Output the (X, Y) coordinate of the center of the cell containing the given text.  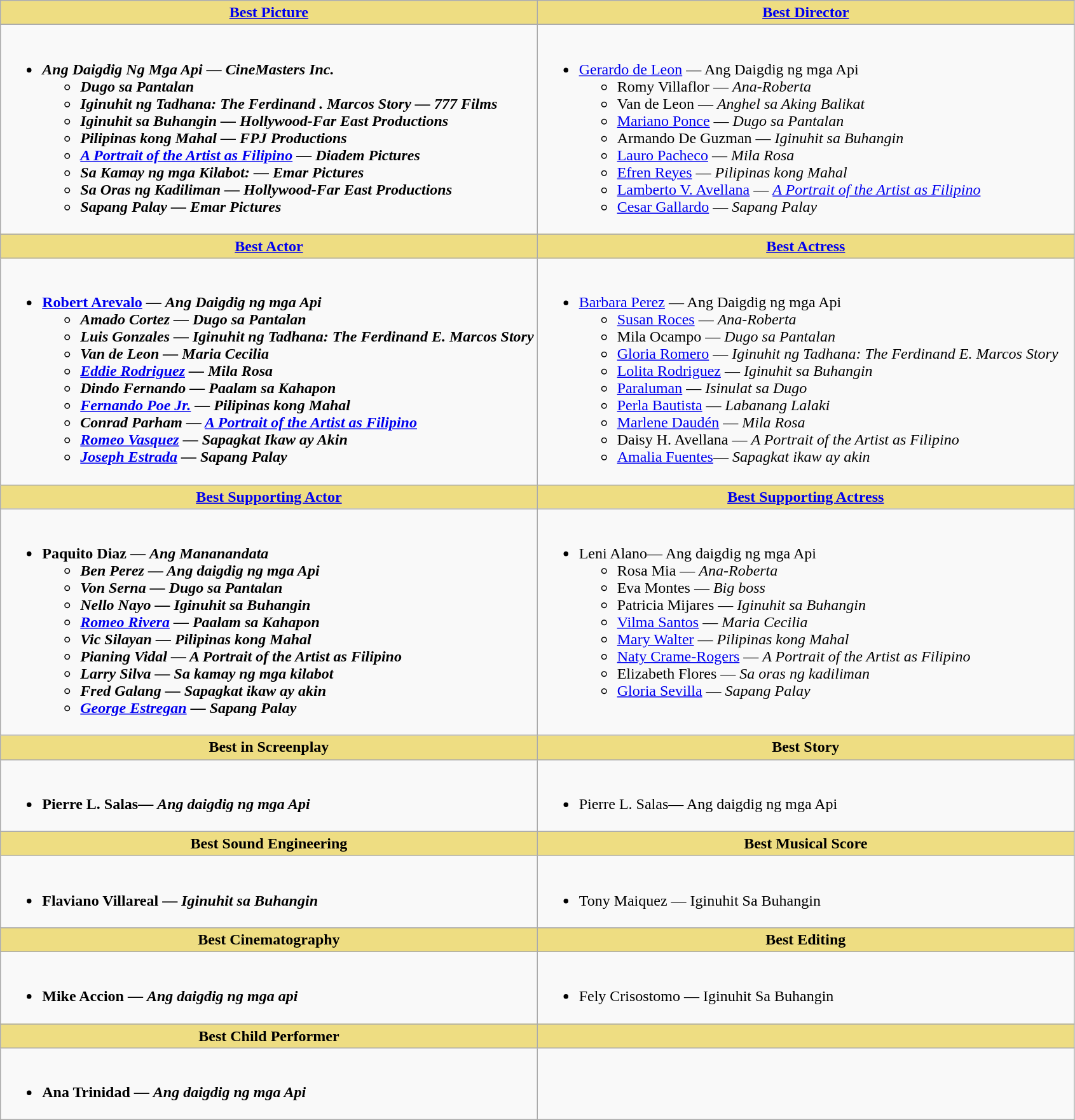
Best in Screenplay (269, 747)
Tony Maiquez — Iginuhit Sa Buhangin (805, 892)
Best Actress (805, 246)
Fely Crisostomo — Iginuhit Sa Buhangin (805, 987)
Best Cinematography (269, 939)
Best Supporting Actress (805, 497)
Best Director (805, 13)
Mike Accion — Ang daigdig ng mga api (269, 987)
Best Picture (269, 13)
Best Story (805, 747)
Best Supporting Actor (269, 497)
Best Actor (269, 246)
Ana Trinidad — Ang daigdig ng mga Api (269, 1084)
Best Sound Engineering (269, 843)
Best Child Performer (269, 1036)
Best Musical Score (805, 843)
Flaviano Villareal — Iginuhit sa Buhangin (269, 892)
Best Editing (805, 939)
